Output the (X, Y) coordinate of the center of the cell containing the given text.  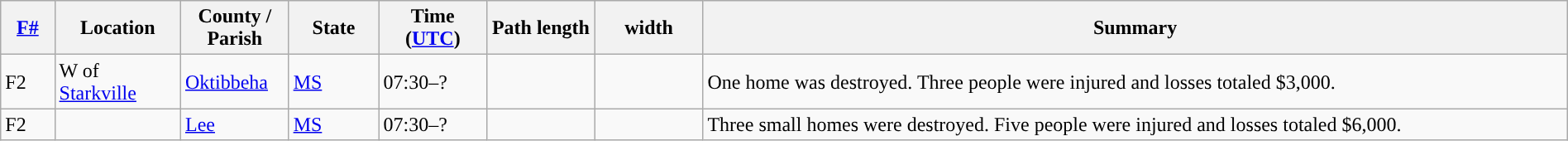
County / Parish (235, 28)
W of Starkville (117, 81)
One home was destroyed. Three people were injured and losses totaled $3,000. (1135, 81)
Location (117, 28)
Path length (541, 28)
Lee (235, 124)
Oktibbeha (235, 81)
State (334, 28)
F# (28, 28)
width (648, 28)
Summary (1135, 28)
Time (UTC) (433, 28)
Three small homes were destroyed. Five people were injured and losses totaled $6,000. (1135, 124)
